From the cell containing the given text, extract its center point as [x, y] coordinate. 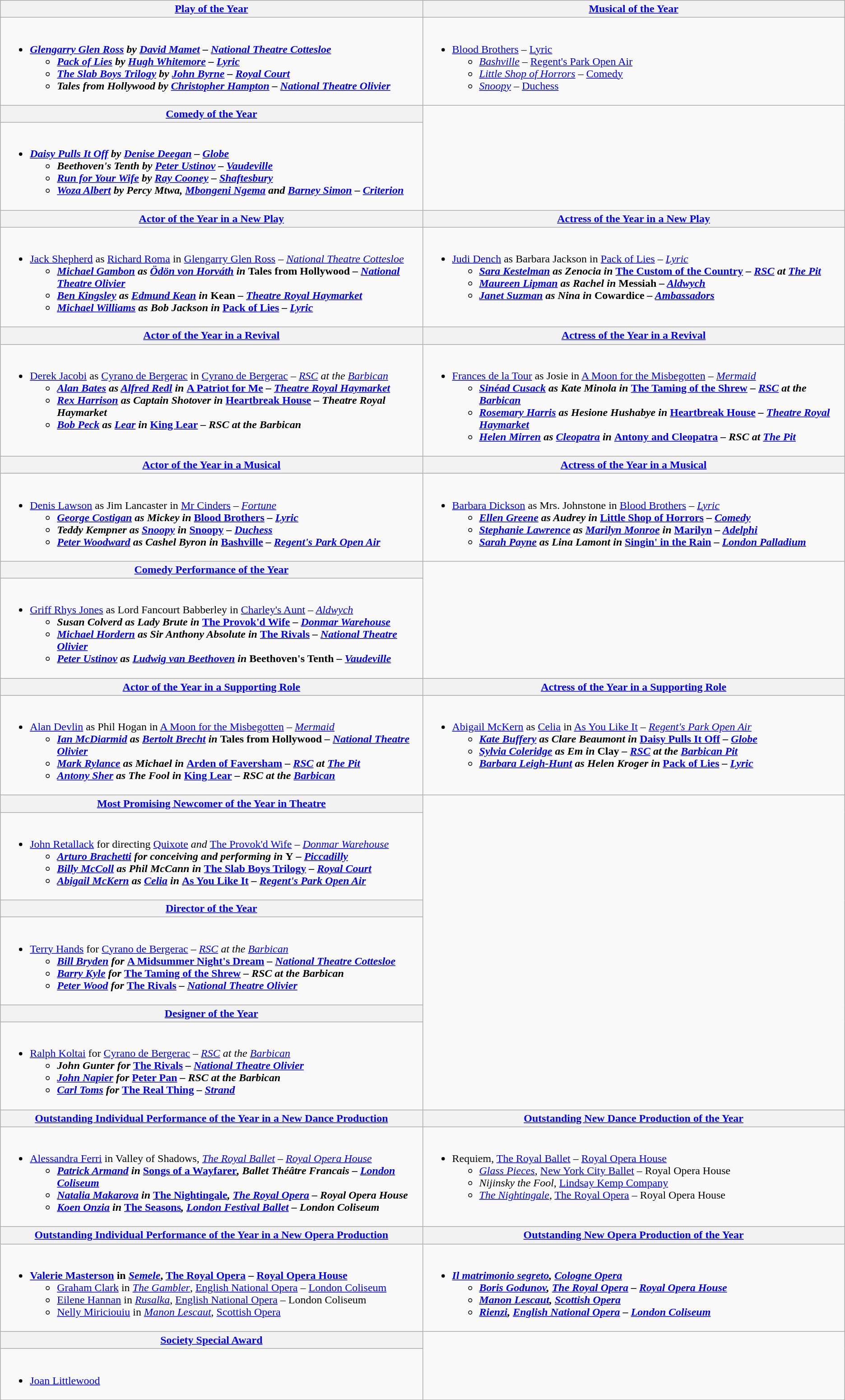
Actress of the Year in a Revival [634, 336]
Actress of the Year in a New Play [634, 219]
Outstanding New Dance Production of the Year [634, 1118]
Blood Brothers – LyricBashville – Regent's Park Open AirLittle Shop of Horrors – ComedySnoopy – Duchess [634, 61]
Director of the Year [211, 909]
Joan Littlewood [211, 1374]
Comedy Performance of the Year [211, 569]
Outstanding Individual Performance of the Year in a New Dance Production [211, 1118]
Play of the Year [211, 9]
Actor of the Year in a Musical [211, 465]
Most Promising Newcomer of the Year in Theatre [211, 804]
Actor of the Year in a Supporting Role [211, 687]
Actor of the Year in a Revival [211, 336]
Actress of the Year in a Supporting Role [634, 687]
Outstanding New Opera Production of the Year [634, 1235]
Comedy of the Year [211, 114]
Society Special Award [211, 1340]
Outstanding Individual Performance of the Year in a New Opera Production [211, 1235]
Actress of the Year in a Musical [634, 465]
Designer of the Year [211, 1013]
Musical of the Year [634, 9]
Actor of the Year in a New Play [211, 219]
